Capture the cell that displays the provided text and extract its (X, Y) central coordinate. 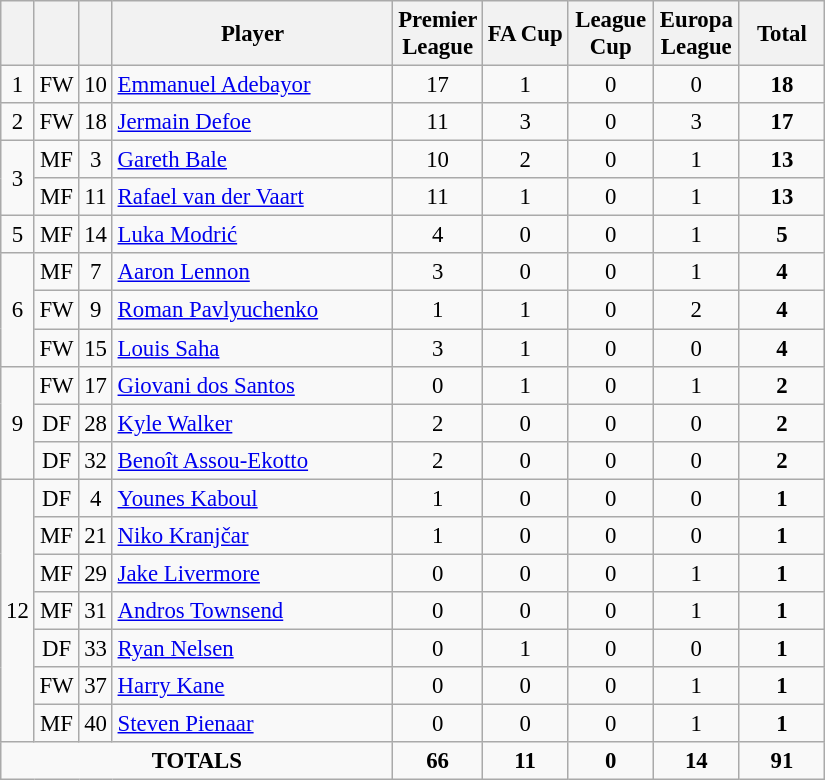
League Cup (611, 34)
Andros Townsend (252, 611)
Niko Kranjčar (252, 536)
33 (96, 648)
29 (96, 573)
Luka Modrić (252, 235)
15 (96, 348)
Harry Kane (252, 686)
37 (96, 686)
Europa League (697, 34)
Ryan Nelsen (252, 648)
Total (782, 34)
Emmanuel Adebayor (252, 85)
Gareth Bale (252, 160)
FA Cup (525, 34)
Benoît Assou-Ekotto (252, 460)
21 (96, 536)
Premier League (438, 34)
31 (96, 611)
TOTALS (197, 761)
7 (96, 273)
Louis Saha (252, 348)
Giovani dos Santos (252, 385)
Younes Kaboul (252, 498)
66 (438, 761)
Roman Pavlyuchenko (252, 310)
Kyle Walker (252, 423)
Jermain Defoe (252, 122)
28 (96, 423)
91 (782, 761)
12 (18, 610)
Aaron Lennon (252, 273)
Rafael van der Vaart (252, 197)
Steven Pienaar (252, 724)
6 (18, 310)
Jake Livermore (252, 573)
Player (252, 34)
40 (96, 724)
32 (96, 460)
